Scan for the cell matching the given text and deliver its (x, y) coordinate at center. 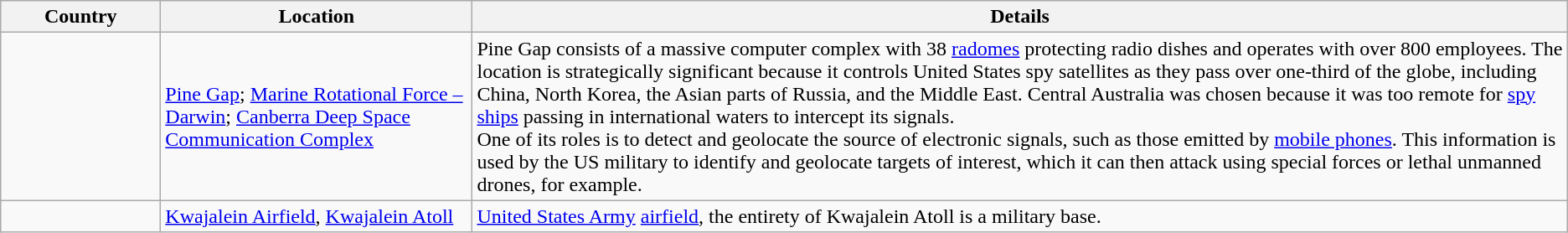
Country (80, 17)
Kwajalein Airfield, Kwajalein Atoll (317, 216)
Location (317, 17)
United States Army airfield, the entirety of Kwajalein Atoll is a military base. (1020, 216)
Pine Gap; Marine Rotational Force – Darwin; Canberra Deep Space Communication Complex (317, 116)
Details (1020, 17)
